Detect which cell encompasses the target text, then output its (x, y) center coordinate. 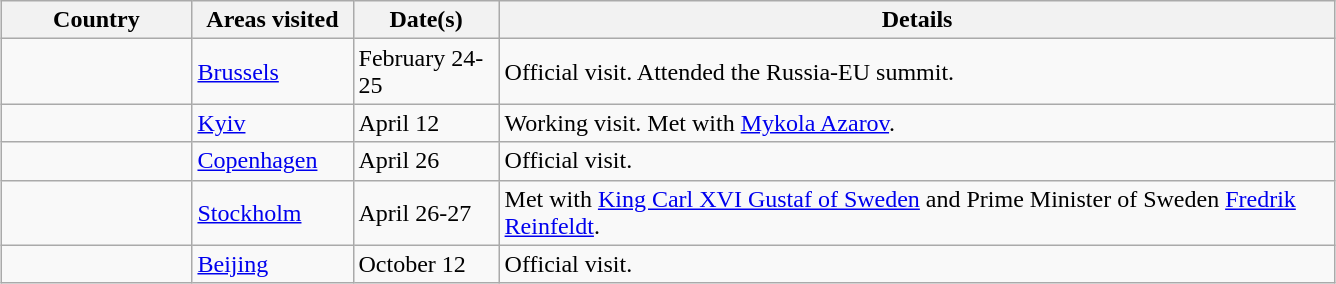
Copenhagen (272, 161)
Kyiv (272, 123)
February 24-25 (426, 72)
Areas visited (272, 20)
Beijing (272, 264)
Official visit. Attended the Russia-EU summit. (917, 72)
Details (917, 20)
Country (96, 20)
Brussels (272, 72)
Met with King Carl XVI Gustaf of Sweden and Prime Minister of Sweden Fredrik Reinfeldt. (917, 212)
Working visit. Met with Mykola Azarov. (917, 123)
Stockholm (272, 212)
October 12 (426, 264)
Date(s) (426, 20)
April 26 (426, 161)
April 26-27 (426, 212)
April 12 (426, 123)
